Pinpoint the cell where the given text exists, returning its (x, y) midpoint coordinate. 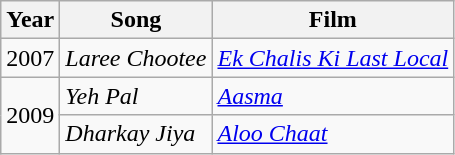
2009 (30, 115)
Aasma (333, 96)
Ek Chalis Ki Last Local (333, 58)
Film (333, 20)
Song (136, 20)
Dharkay Jiya (136, 134)
Laree Chootee (136, 58)
Year (30, 20)
Yeh Pal (136, 96)
2007 (30, 58)
Aloo Chaat (333, 134)
